Return [x, y] of the center of cell containing provided text 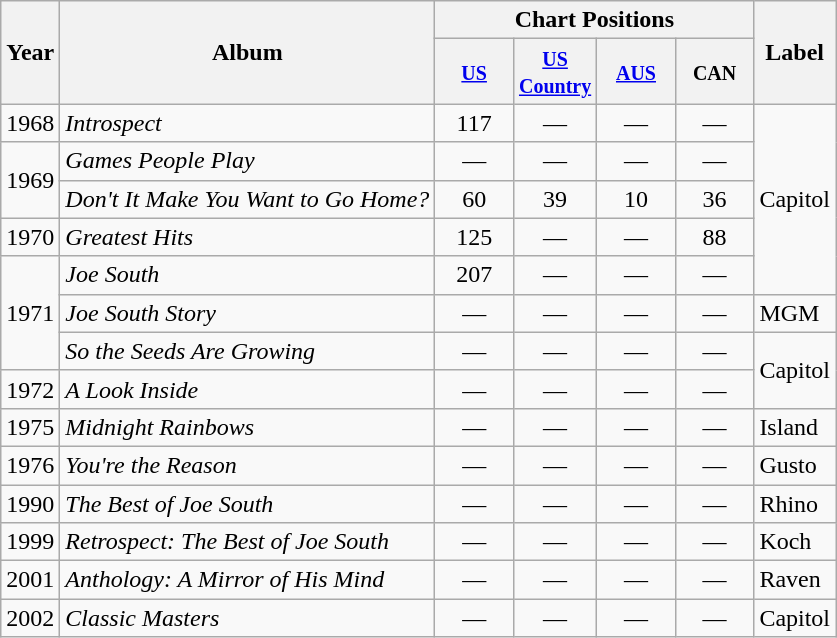
MGM [795, 313]
1970 [30, 237]
Don't It Make You Want to Go Home? [248, 199]
Label [795, 52]
1999 [30, 542]
207 [474, 275]
1971 [30, 313]
CAN [714, 72]
Classic Masters [248, 618]
US Country [554, 72]
Chart Positions [594, 20]
Greatest Hits [248, 237]
US [474, 72]
You're the Reason [248, 465]
Joe South Story [248, 313]
Raven [795, 580]
Island [795, 427]
Koch [795, 542]
Retrospect: The Best of Joe South [248, 542]
The Best of Joe South [248, 503]
Midnight Rainbows [248, 427]
10 [636, 199]
Album [248, 52]
Games People Play [248, 161]
1968 [30, 123]
Introspect [248, 123]
88 [714, 237]
Year [30, 52]
36 [714, 199]
60 [474, 199]
So the Seeds Are Growing [248, 351]
Gusto [795, 465]
2002 [30, 618]
125 [474, 237]
2001 [30, 580]
Rhino [795, 503]
1976 [30, 465]
AUS [636, 72]
1990 [30, 503]
Joe South [248, 275]
A Look Inside [248, 389]
117 [474, 123]
1975 [30, 427]
1972 [30, 389]
1969 [30, 180]
Anthology: A Mirror of His Mind [248, 580]
39 [554, 199]
